From the cell containing the given text, extract its center point as (x, y) coordinate. 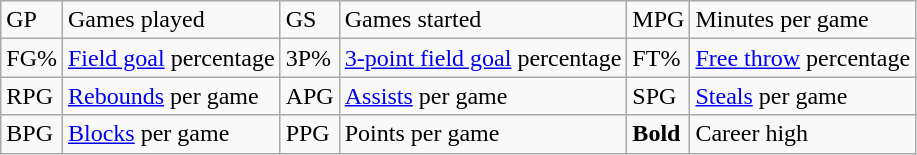
Steals per game (803, 96)
FT% (658, 58)
Games started (483, 20)
Free throw percentage (803, 58)
SPG (658, 96)
Games played (171, 20)
MPG (658, 20)
FG% (32, 58)
PPG (310, 134)
Blocks per game (171, 134)
APG (310, 96)
Assists per game (483, 96)
Minutes per game (803, 20)
3-point field goal percentage (483, 58)
Rebounds per game (171, 96)
GS (310, 20)
RPG (32, 96)
3P% (310, 58)
Points per game (483, 134)
Career high (803, 134)
Field goal percentage (171, 58)
GP (32, 20)
Bold (658, 134)
BPG (32, 134)
